Provide the (x, y) coordinate of the cell's center where the given text is located.  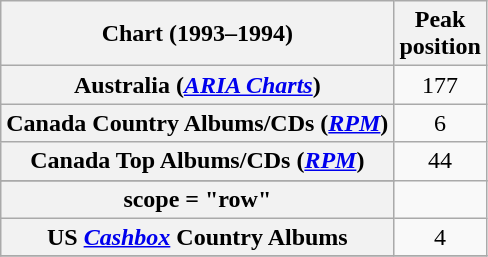
6 (440, 123)
4 (440, 237)
Peakposition (440, 34)
44 (440, 161)
Canada Country Albums/CDs (RPM) (198, 123)
scope = "row" (198, 199)
Canada Top Albums/CDs (RPM) (198, 161)
US Cashbox Country Albums (198, 237)
Australia (ARIA Charts) (198, 85)
Chart (1993–1994) (198, 34)
177 (440, 85)
